Return the (x, y) coordinate for the center point of the cell that contains the specified text.  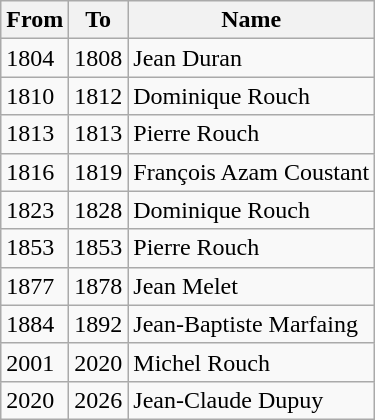
1808 (98, 58)
1819 (98, 172)
2001 (35, 362)
1804 (35, 58)
1828 (98, 210)
Michel Rouch (252, 362)
Jean-Baptiste Marfaing (252, 324)
Jean Duran (252, 58)
1877 (35, 286)
From (35, 20)
To (98, 20)
1878 (98, 286)
François Azam Coustant (252, 172)
1812 (98, 96)
Jean Melet (252, 286)
Name (252, 20)
1810 (35, 96)
1884 (35, 324)
Jean-Claude Dupuy (252, 400)
1823 (35, 210)
1892 (98, 324)
1816 (35, 172)
2026 (98, 400)
